Find where the given text appears and provide that cell's center as [X, Y] coordinate. 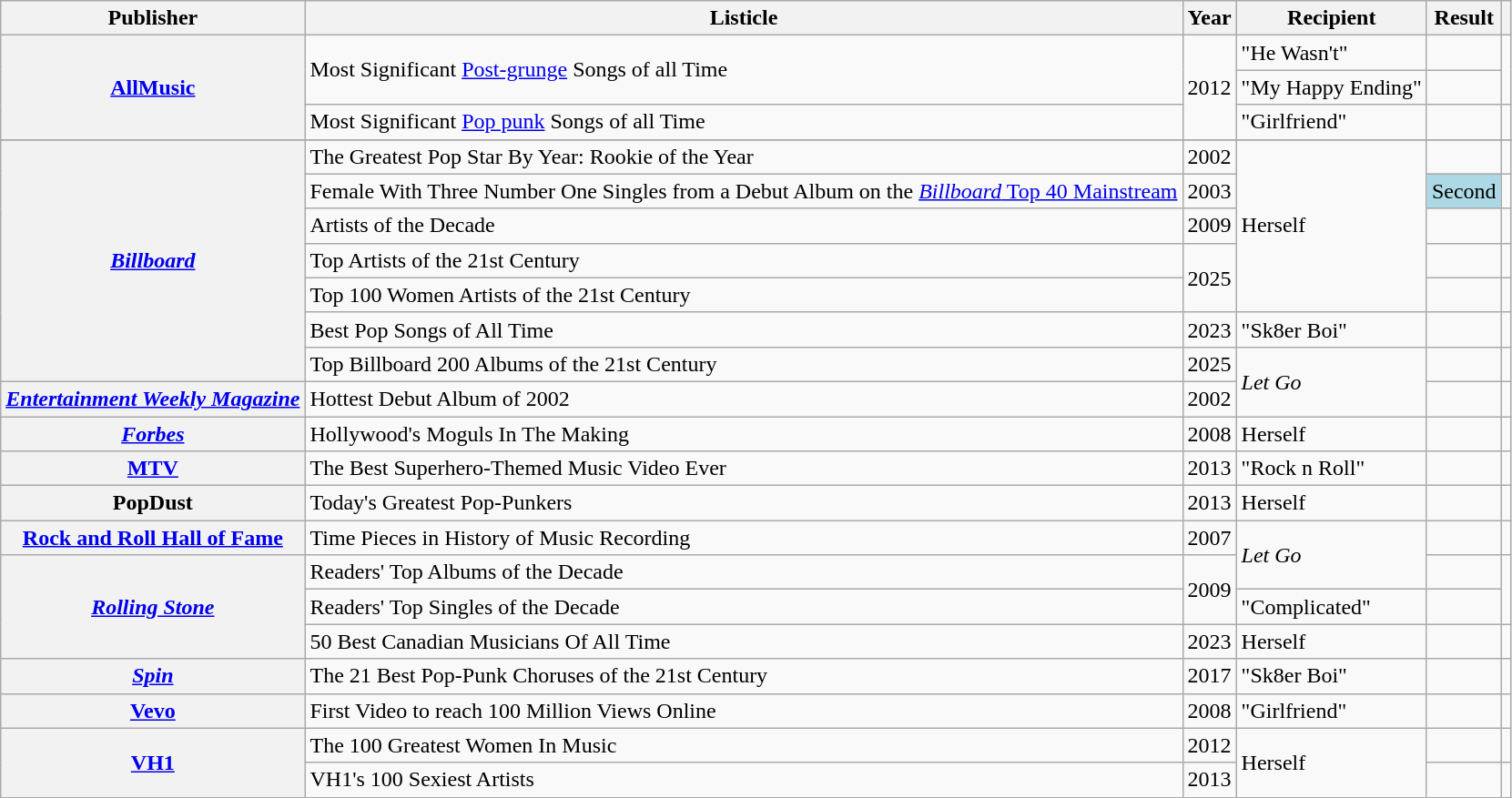
2007 [1209, 538]
The Best Superhero-Themed Music Video Ever [744, 469]
Result [1464, 18]
Female With Three Number One Singles from a Debut Album on the Billboard Top 40 Mainstream [744, 191]
Vevo [153, 711]
AllMusic [153, 87]
Artists of the Decade [744, 226]
Today's Greatest Pop-Punkers [744, 503]
Readers' Top Singles of the Decade [744, 607]
Hottest Debut Album of 2002 [744, 399]
First Video to reach 100 Million Views Online [744, 711]
Top 100 Women Artists of the 21st Century [744, 295]
2003 [1209, 191]
Entertainment Weekly Magazine [153, 399]
"My Happy Ending" [1331, 87]
Best Pop Songs of All Time [744, 329]
Publisher [153, 18]
The Greatest Pop Star By Year: Rookie of the Year [744, 157]
Rock and Roll Hall of Fame [153, 538]
The 100 Greatest Women In Music [744, 745]
Most Significant Pop punk Songs of all Time [744, 122]
2017 [1209, 676]
"Rock n Roll" [1331, 469]
Time Pieces in History of Music Recording [744, 538]
Recipient [1331, 18]
Second [1464, 191]
"He Wasn't" [1331, 53]
Hollywood's Moguls In The Making [744, 434]
Readers' Top Albums of the Decade [744, 572]
Most Significant Post-grunge Songs of all Time [744, 70]
VH1's 100 Sexiest Artists [744, 780]
50 Best Canadian Musicians Of All Time [744, 641]
Listicle [744, 18]
Billboard [153, 260]
Year [1209, 18]
Forbes [153, 434]
MTV [153, 469]
Top Artists of the 21st Century [744, 260]
VH1 [153, 763]
PopDust [153, 503]
Spin [153, 676]
The 21 Best Pop-Punk Choruses of the 21st Century [744, 676]
"Complicated" [1331, 607]
Rolling Stone [153, 607]
Top Billboard 200 Albums of the 21st Century [744, 364]
